For the text-containing cell, return its midpoint in [X, Y] coordinate format. 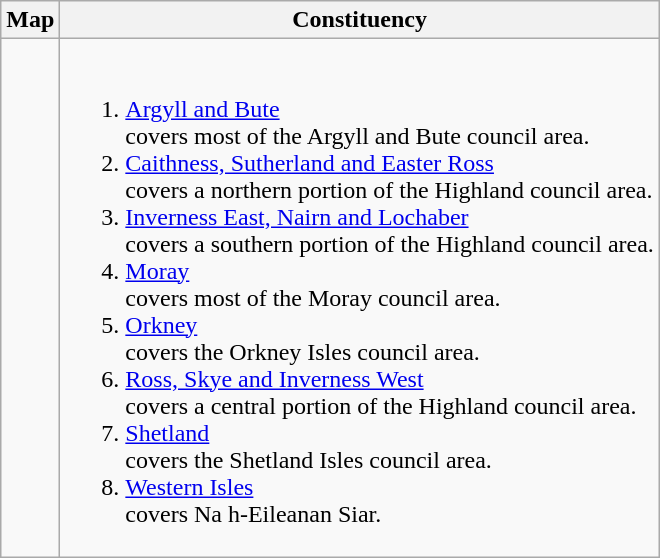
Constituency [360, 20]
Map [30, 20]
